Search for the cell housing the specified text and yield its [X, Y] center coordinate. 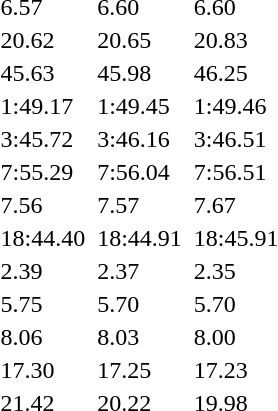
7:56.04 [140, 172]
1:49.45 [140, 106]
7.57 [140, 205]
17.25 [140, 370]
3:46.16 [140, 139]
5.70 [140, 304]
20.65 [140, 40]
8.03 [140, 337]
45.98 [140, 73]
2.37 [140, 271]
18:44.91 [140, 238]
